Locate the cell with the specified text and output its [x, y] center coordinate. 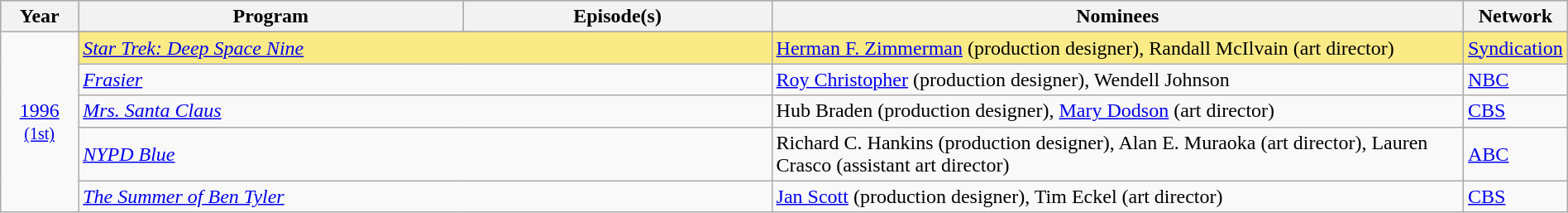
Program [271, 17]
Mrs. Santa Claus [425, 111]
Year [40, 17]
NBC [1515, 80]
Herman F. Zimmerman (production designer), Randall McIlvain (art director) [1117, 48]
Roy Christopher (production designer), Wendell Johnson [1117, 80]
NYPD Blue [425, 154]
Episode(s) [617, 17]
Hub Braden (production designer), Mary Dodson (art director) [1117, 111]
The Summer of Ben Tyler [425, 196]
Network [1515, 17]
Frasier [425, 80]
ABC [1515, 154]
Star Trek: Deep Space Nine [425, 48]
Jan Scott (production designer), Tim Eckel (art director) [1117, 196]
Nominees [1117, 17]
Richard C. Hankins (production designer), Alan E. Muraoka (art director), Lauren Crasco (assistant art director) [1117, 154]
Syndication [1515, 48]
1996(1st) [40, 123]
